Output the [X, Y] coordinate of the center of the cell containing the given text.  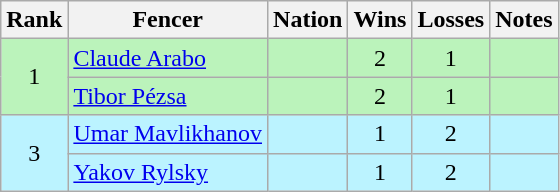
Wins [380, 20]
3 [34, 153]
Losses [451, 20]
Notes [524, 20]
Umar Mavlikhanov [168, 134]
Rank [34, 20]
Claude Arabo [168, 58]
Fencer [168, 20]
Tibor Pézsa [168, 96]
Yakov Rylsky [168, 172]
Nation [308, 20]
